Search for the cell housing the specified text and yield its [x, y] center coordinate. 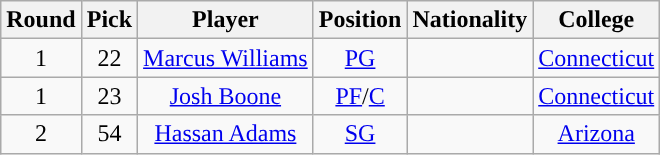
PG [360, 58]
Round [41, 20]
Arizona [596, 134]
College [596, 20]
54 [109, 134]
Hassan Adams [226, 134]
2 [41, 134]
22 [109, 58]
Marcus Williams [226, 58]
Player [226, 20]
Josh Boone [226, 96]
PF/C [360, 96]
Nationality [470, 20]
23 [109, 96]
Pick [109, 20]
Position [360, 20]
SG [360, 134]
